Detect which cell encompasses the target text, then output its [x, y] center coordinate. 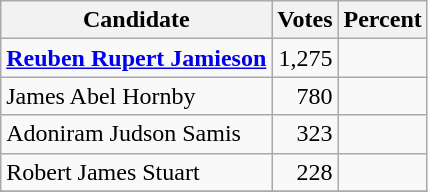
Votes [305, 20]
Percent [382, 20]
228 [305, 172]
Candidate [136, 20]
1,275 [305, 58]
Adoniram Judson Samis [136, 134]
323 [305, 134]
Reuben Rupert Jamieson [136, 58]
Robert James Stuart [136, 172]
James Abel Hornby [136, 96]
780 [305, 96]
